Extract the (X, Y) coordinate from the center of the cell holding the provided text.  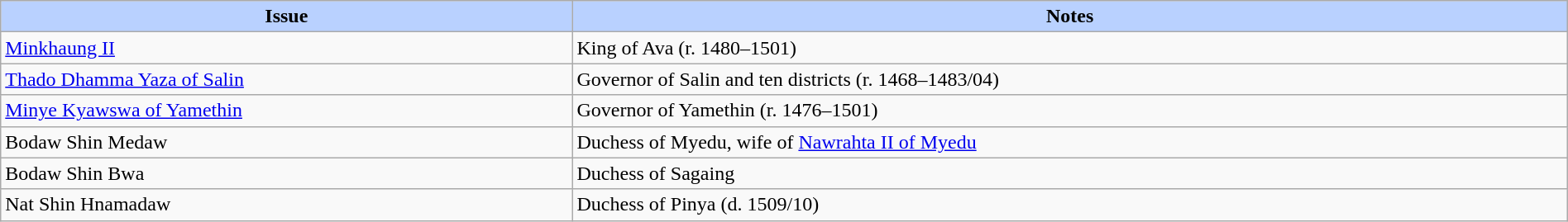
Issue (286, 17)
Governor of Salin and ten districts (r. 1468–1483/04) (1070, 79)
Bodaw Shin Bwa (286, 173)
Duchess of Pinya (d. 1509/10) (1070, 205)
Duchess of Sagaing (1070, 173)
Thado Dhamma Yaza of Salin (286, 79)
Duchess of Myedu, wife of Nawrahta II of Myedu (1070, 142)
King of Ava (r. 1480–1501) (1070, 48)
Nat Shin Hnamadaw (286, 205)
Governor of Yamethin (r. 1476–1501) (1070, 111)
Notes (1070, 17)
Minkhaung II (286, 48)
Minye Kyawswa of Yamethin (286, 111)
Bodaw Shin Medaw (286, 142)
